Return (x, y) of the center of cell containing provided text 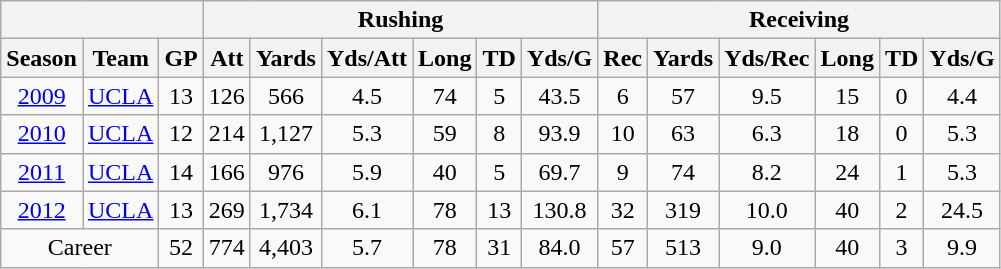
8 (499, 134)
566 (286, 96)
43.5 (559, 96)
319 (684, 210)
166 (226, 172)
Att (226, 58)
24 (847, 172)
9 (623, 172)
69.7 (559, 172)
Season (42, 58)
9.9 (962, 248)
Yds/Att (366, 58)
774 (226, 248)
6.1 (366, 210)
2009 (42, 96)
14 (181, 172)
15 (847, 96)
976 (286, 172)
8.2 (767, 172)
59 (445, 134)
Receiving (799, 20)
2011 (42, 172)
2 (901, 210)
12 (181, 134)
10 (623, 134)
1,734 (286, 210)
24.5 (962, 210)
Career (80, 248)
4,403 (286, 248)
6 (623, 96)
6.3 (767, 134)
93.9 (559, 134)
31 (499, 248)
126 (226, 96)
10.0 (767, 210)
GP (181, 58)
Team (120, 58)
5.7 (366, 248)
Rushing (400, 20)
3 (901, 248)
4.5 (366, 96)
9.0 (767, 248)
1,127 (286, 134)
63 (684, 134)
269 (226, 210)
9.5 (767, 96)
214 (226, 134)
2012 (42, 210)
52 (181, 248)
32 (623, 210)
1 (901, 172)
130.8 (559, 210)
5.9 (366, 172)
2010 (42, 134)
4.4 (962, 96)
18 (847, 134)
513 (684, 248)
84.0 (559, 248)
Rec (623, 58)
Yds/Rec (767, 58)
